Detect which cell encompasses the target text, then output its [x, y] center coordinate. 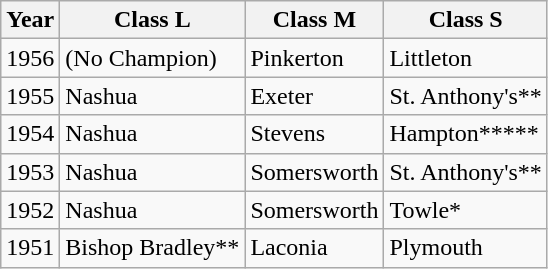
1956 [30, 58]
Class S [466, 20]
Bishop Bradley** [152, 248]
Exeter [314, 96]
Pinkerton [314, 58]
Towle* [466, 210]
Year [30, 20]
1955 [30, 96]
Laconia [314, 248]
1951 [30, 248]
1952 [30, 210]
(No Champion) [152, 58]
Stevens [314, 134]
Plymouth [466, 248]
1953 [30, 172]
Class M [314, 20]
Littleton [466, 58]
Hampton***** [466, 134]
1954 [30, 134]
Class L [152, 20]
